Detect which cell encompasses the target text, then output its [x, y] center coordinate. 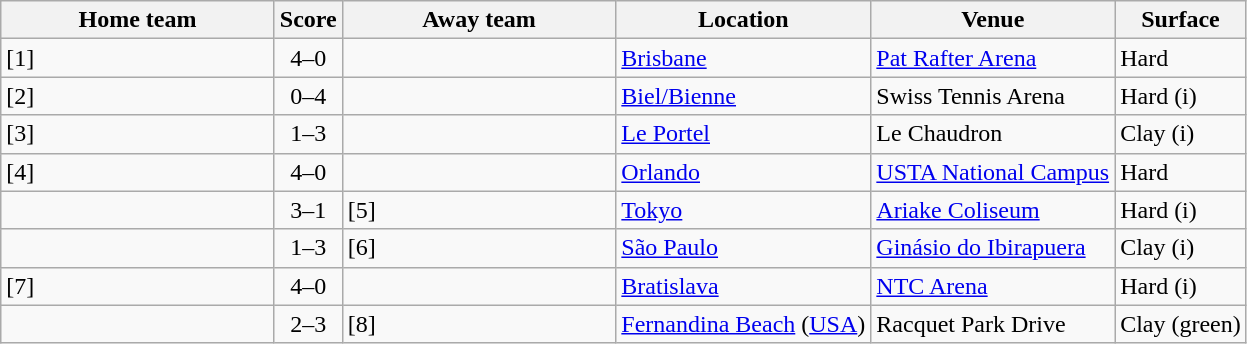
[3] [138, 134]
Pat Rafter Arena [993, 58]
Tokyo [744, 210]
USTA National Campus [993, 172]
0–4 [308, 96]
Le Chaudron [993, 134]
[2] [138, 96]
3–1 [308, 210]
Bratislava [744, 286]
[7] [138, 286]
Le Portel [744, 134]
Orlando [744, 172]
[8] [479, 324]
Ginásio do Ibirapuera [993, 248]
Brisbane [744, 58]
Score [308, 20]
Home team [138, 20]
[4] [138, 172]
[1] [138, 58]
Location [744, 20]
[5] [479, 210]
Venue [993, 20]
Biel/Bienne [744, 96]
Swiss Tennis Arena [993, 96]
Clay (green) [1181, 324]
Surface [1181, 20]
Away team [479, 20]
[6] [479, 248]
2–3 [308, 324]
NTC Arena [993, 286]
São Paulo [744, 248]
Fernandina Beach (USA) [744, 324]
Ariake Coliseum [993, 210]
Racquet Park Drive [993, 324]
